Detect which cell encompasses the target text, then output its (X, Y) center coordinate. 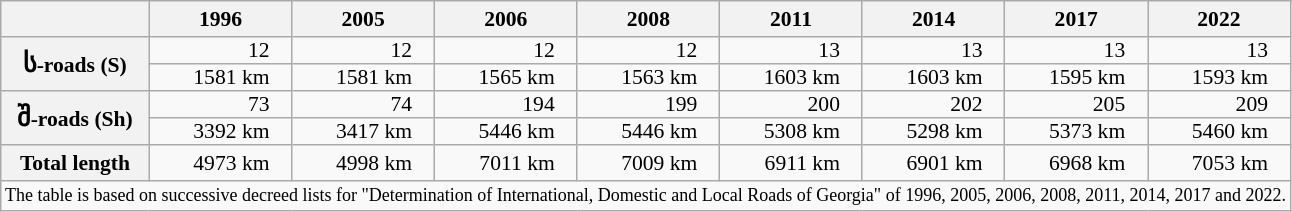
5308 km (792, 132)
73 (220, 104)
7053 km (1220, 163)
2011 (792, 19)
4998 km (364, 163)
4973 km (220, 163)
194 (506, 104)
74 (364, 104)
1595 km (1076, 78)
202 (934, 104)
6968 km (1076, 163)
7009 km (648, 163)
1565 km (506, 78)
2017 (1076, 19)
2022 (1220, 19)
3392 km (220, 132)
209 (1220, 104)
2014 (934, 19)
2006 (506, 19)
199 (648, 104)
6911 km (792, 163)
3417 km (364, 132)
1996 (220, 19)
1593 km (1220, 78)
Total length (75, 163)
5373 km (1076, 132)
შ-roads (Sh) (75, 118)
6901 km (934, 163)
ს-roads (S) (75, 64)
1563 km (648, 78)
5298 km (934, 132)
200 (792, 104)
7011 km (506, 163)
5460 km (1220, 132)
205 (1076, 104)
2005 (364, 19)
2008 (648, 19)
